From the cell containing the given text, extract its center point as [X, Y] coordinate. 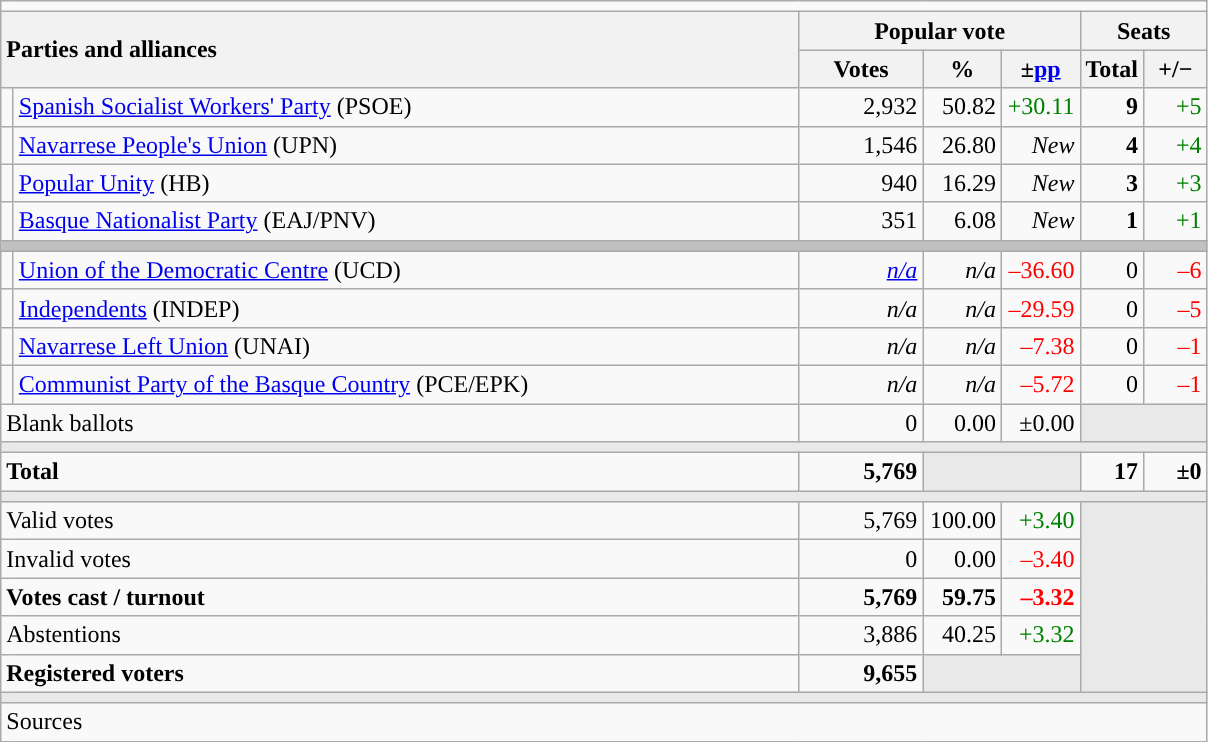
59.75 [962, 597]
–7.38 [1040, 346]
±0.00 [1040, 423]
Registered voters [400, 673]
+3.32 [1040, 635]
Spanish Socialist Workers' Party (PSOE) [406, 107]
Sources [604, 722]
+3 [1176, 183]
±pp [1040, 69]
Votes cast / turnout [400, 597]
+30.11 [1040, 107]
–5.72 [1040, 384]
Popular Unity (HB) [406, 183]
+/− [1176, 69]
% [962, 69]
Parties and alliances [400, 50]
Navarrese Left Union (UNAI) [406, 346]
Union of the Democratic Centre (UCD) [406, 270]
40.25 [962, 635]
–29.59 [1040, 308]
Abstentions [400, 635]
Independents (INDEP) [406, 308]
9,655 [861, 673]
2,932 [861, 107]
17 [1112, 472]
–36.60 [1040, 270]
26.80 [962, 145]
4 [1112, 145]
Votes [861, 69]
+3.40 [1040, 521]
1 [1112, 221]
Basque Nationalist Party (EAJ/PNV) [406, 221]
6.08 [962, 221]
+1 [1176, 221]
Navarrese People's Union (UPN) [406, 145]
351 [861, 221]
+4 [1176, 145]
3,886 [861, 635]
Valid votes [400, 521]
1,546 [861, 145]
Popular vote [940, 31]
–5 [1176, 308]
±0 [1176, 472]
940 [861, 183]
9 [1112, 107]
100.00 [962, 521]
Blank ballots [400, 423]
Seats [1144, 31]
–6 [1176, 270]
Communist Party of the Basque Country (PCE/EPK) [406, 384]
Invalid votes [400, 559]
–3.40 [1040, 559]
50.82 [962, 107]
16.29 [962, 183]
–3.32 [1040, 597]
+5 [1176, 107]
3 [1112, 183]
